Output the [x, y] coordinate of the center of the cell containing the given text.  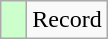
Record [67, 20]
